For the text-containing cell, return its midpoint in [x, y] coordinate format. 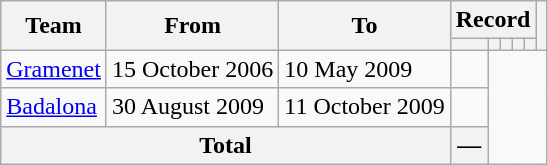
30 August 2009 [192, 107]
Total [226, 145]
From [192, 26]
Badalona [54, 107]
Gramenet [54, 69]
Record [493, 20]
11 October 2009 [364, 107]
— [469, 145]
15 October 2006 [192, 69]
10 May 2009 [364, 69]
To [364, 26]
Team [54, 26]
